Return (X, Y) of the center of cell containing provided text 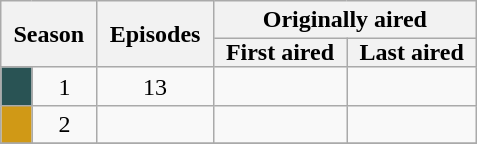
Last aired (412, 53)
Originally aired (344, 20)
First aired (280, 53)
2 (64, 124)
1 (64, 86)
Season (49, 34)
Episodes (155, 34)
13 (155, 86)
